Locate the cell with the specified text and output its (X, Y) center coordinate. 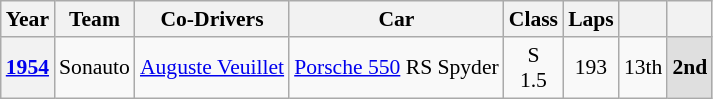
Porsche 550 RS Spyder (396, 68)
Sonauto (94, 68)
2nd (690, 68)
Year (28, 19)
1954 (28, 68)
Auguste Veuillet (212, 68)
Co-Drivers (212, 19)
13th (644, 68)
Car (396, 19)
S1.5 (534, 68)
Team (94, 19)
193 (591, 68)
Class (534, 19)
Laps (591, 19)
